Identify which cell holds the provided text, then report its [x, y] central coordinate. 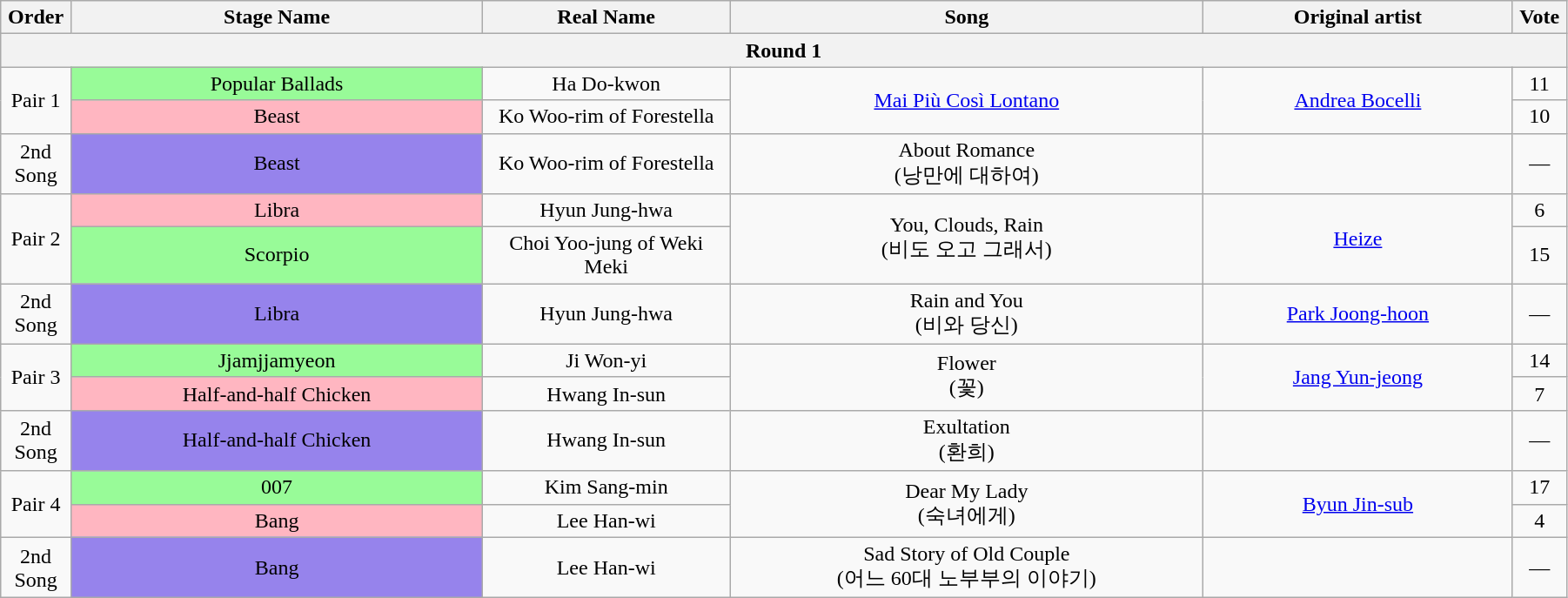
7 [1540, 393]
Song [967, 17]
Sad Story of Old Couple(어느 60대 노부부의 이야기) [967, 568]
Scorpio [277, 256]
6 [1540, 211]
Rain and You(비와 당신) [967, 314]
About Romance(낭만에 대하여) [967, 164]
Flower(꽃) [967, 377]
Round 1 [784, 50]
Pair 1 [37, 100]
Vote [1540, 17]
14 [1540, 360]
Park Joong-hoon [1357, 314]
17 [1540, 487]
Exultation(환희) [967, 440]
Kim Sang-min [606, 487]
4 [1540, 521]
Jjamjjamyeon [277, 360]
Andrea Bocelli [1357, 100]
Pair 3 [37, 377]
Heize [1357, 239]
10 [1540, 117]
Byun Jin-sub [1357, 504]
Pair 4 [37, 504]
Dear My Lady(숙녀에게) [967, 504]
15 [1540, 256]
Choi Yoo-jung of Weki Meki [606, 256]
Real Name [606, 17]
Pair 2 [37, 239]
Ji Won-yi [606, 360]
Ha Do-kwon [606, 84]
Popular Ballads [277, 84]
11 [1540, 84]
Order [37, 17]
Mai Più Così Lontano [967, 100]
Original artist [1357, 17]
You, Clouds, Rain(비도 오고 그래서) [967, 239]
Jang Yun-jeong [1357, 377]
Stage Name [277, 17]
007 [277, 487]
